Provide the [x, y] coordinate of the cell's center where the given text is located.  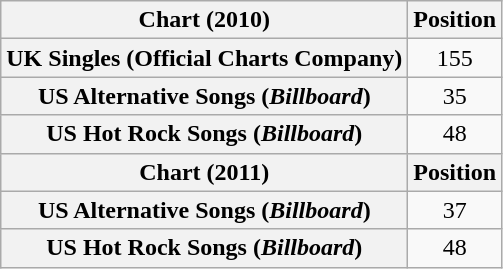
35 [455, 96]
Chart (2010) [204, 20]
UK Singles (Official Charts Company) [204, 58]
37 [455, 210]
Chart (2011) [204, 172]
155 [455, 58]
